Return [x, y] of the center of cell containing provided text 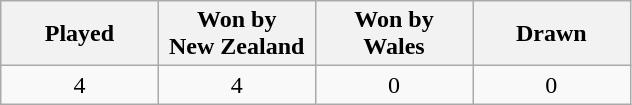
Played [80, 34]
Won byWales [394, 34]
Drawn [552, 34]
Won byNew Zealand [236, 34]
